Return the [X, Y] coordinate for the center point of the cell that contains the specified text.  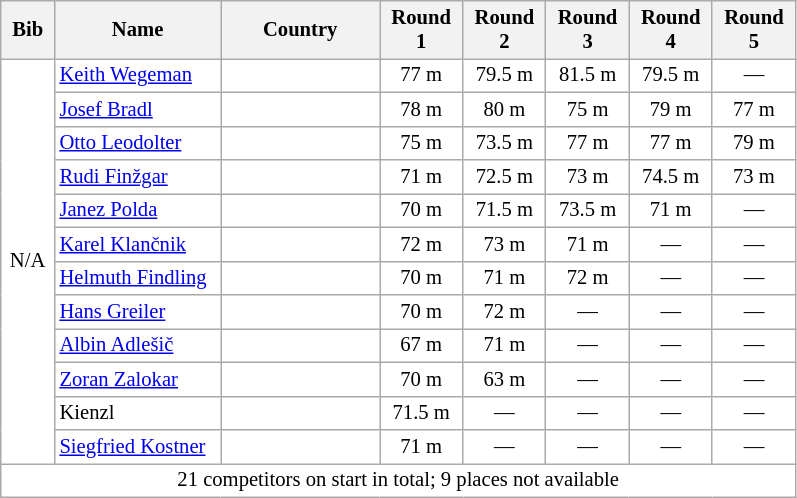
Josef Bradl [138, 109]
63 m [504, 379]
Hans Greiler [138, 311]
Zoran Zalokar [138, 379]
21 competitors on start in total; 9 places not available [398, 480]
Round 3 [588, 29]
81.5 m [588, 75]
Karel Klančnik [138, 244]
Name [138, 29]
Keith Wegeman [138, 75]
74.5 m [670, 177]
N/A [28, 260]
Bib [28, 29]
Otto Leodolter [138, 143]
Kienzl [138, 413]
78 m [422, 109]
Rudi Finžgar [138, 177]
Round 4 [670, 29]
80 m [504, 109]
Round 5 [754, 29]
Albin Adlešič [138, 345]
Country [300, 29]
Helmuth Findling [138, 278]
Siegfried Kostner [138, 447]
Round 2 [504, 29]
Janez Polda [138, 210]
67 m [422, 345]
Round 1 [422, 29]
72.5 m [504, 177]
